Search for the cell housing the specified text and yield its (x, y) center coordinate. 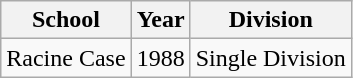
Division (270, 20)
Racine Case (66, 58)
School (66, 20)
1988 (160, 58)
Single Division (270, 58)
Year (160, 20)
